Locate the cell with the specified text and output its (X, Y) center coordinate. 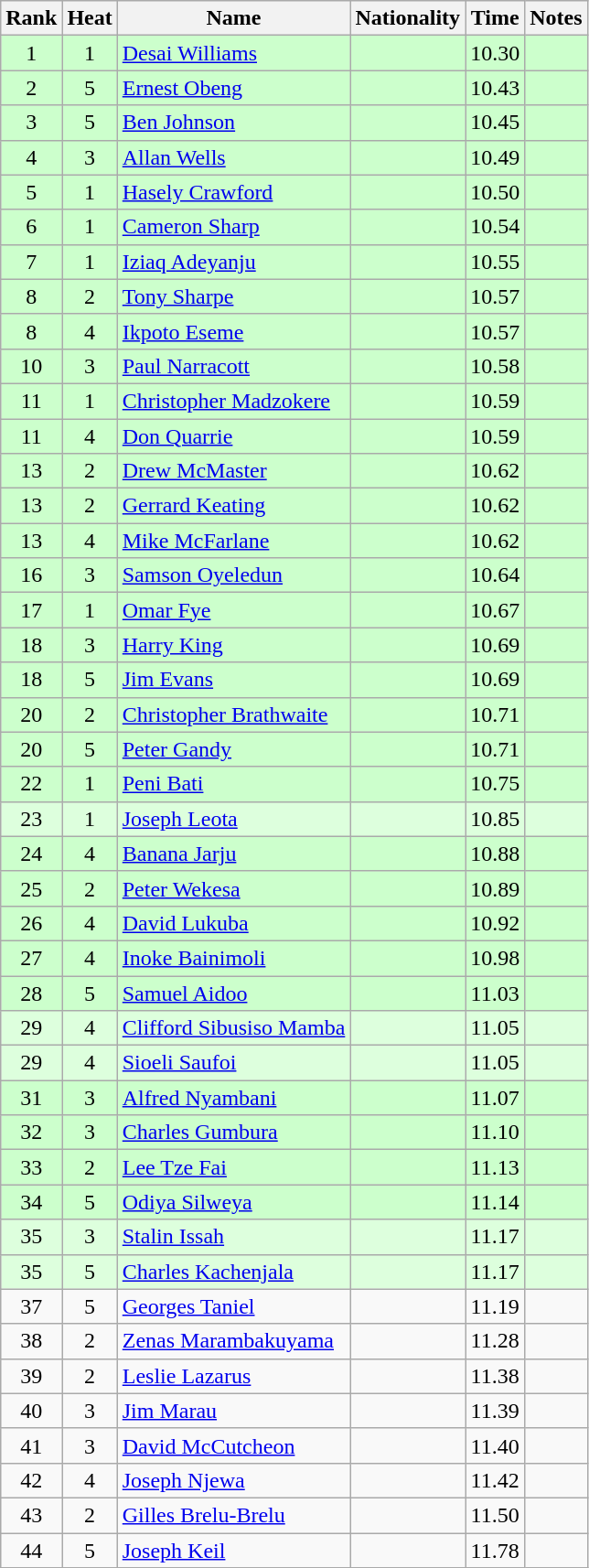
Drew McMaster (234, 471)
10.98 (496, 958)
Sioeli Saufoi (234, 1063)
Iziaq Adeyanju (234, 262)
Ernest Obeng (234, 88)
39 (31, 1376)
Joseph Njewa (234, 1480)
10.49 (496, 157)
22 (31, 784)
16 (31, 575)
Stalin Issah (234, 1237)
10.55 (496, 262)
17 (31, 610)
Harry King (234, 645)
10.64 (496, 575)
34 (31, 1202)
10.45 (496, 123)
11.78 (496, 1551)
10.30 (496, 53)
10.50 (496, 192)
Charles Gumbura (234, 1133)
David Lukuba (234, 923)
Nationality (408, 18)
Rank (31, 18)
44 (31, 1551)
Samuel Aidoo (234, 993)
32 (31, 1133)
38 (31, 1341)
Peni Bati (234, 784)
Samson Oyeledun (234, 575)
41 (31, 1445)
Joseph Keil (234, 1551)
Peter Gandy (234, 749)
26 (31, 923)
Peter Wekesa (234, 888)
Jim Marau (234, 1411)
Christopher Madzokere (234, 401)
11.07 (496, 1098)
37 (31, 1306)
Ikpoto Eseme (234, 331)
7 (31, 262)
Hasely Crawford (234, 192)
Desai Williams (234, 53)
Charles Kachenjala (234, 1272)
Tony Sharpe (234, 296)
28 (31, 993)
11.40 (496, 1445)
10.43 (496, 88)
Alfred Nyambani (234, 1098)
Notes (556, 18)
10.75 (496, 784)
Gerrard Keating (234, 506)
10.85 (496, 819)
27 (31, 958)
Odiya Silweya (234, 1202)
Paul Narracott (234, 366)
Omar Fye (234, 610)
11.28 (496, 1341)
11.39 (496, 1411)
42 (31, 1480)
Ben Johnson (234, 123)
10.89 (496, 888)
David McCutcheon (234, 1445)
10.92 (496, 923)
Christopher Brathwaite (234, 714)
33 (31, 1167)
40 (31, 1411)
Don Quarrie (234, 436)
10.58 (496, 366)
Name (234, 18)
Leslie Lazarus (234, 1376)
11.50 (496, 1515)
Gilles Brelu-Brelu (234, 1515)
23 (31, 819)
Banana Jarju (234, 854)
43 (31, 1515)
25 (31, 888)
Georges Taniel (234, 1306)
Mike McFarlane (234, 541)
Joseph Leota (234, 819)
24 (31, 854)
10.54 (496, 227)
Allan Wells (234, 157)
10.88 (496, 854)
11.42 (496, 1480)
Heat (90, 18)
11.14 (496, 1202)
Time (496, 18)
Zenas Marambakuyama (234, 1341)
11.03 (496, 993)
11.13 (496, 1167)
11.38 (496, 1376)
6 (31, 227)
10.67 (496, 610)
Lee Tze Fai (234, 1167)
11.10 (496, 1133)
10 (31, 366)
31 (31, 1098)
Clifford Sibusiso Mamba (234, 1028)
Jim Evans (234, 680)
11.19 (496, 1306)
Cameron Sharp (234, 227)
Inoke Bainimoli (234, 958)
